Capture the cell that displays the provided text and extract its (x, y) central coordinate. 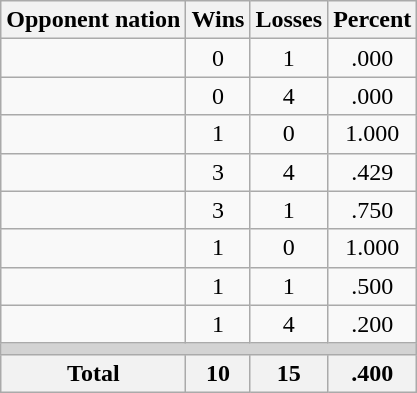
Losses (289, 20)
.750 (372, 210)
10 (218, 373)
15 (289, 373)
.200 (372, 324)
Percent (372, 20)
.429 (372, 172)
.500 (372, 286)
Wins (218, 20)
Opponent nation (94, 20)
Total (94, 373)
.400 (372, 373)
